Extract the [x, y] coordinate from the center of the cell holding the provided text.  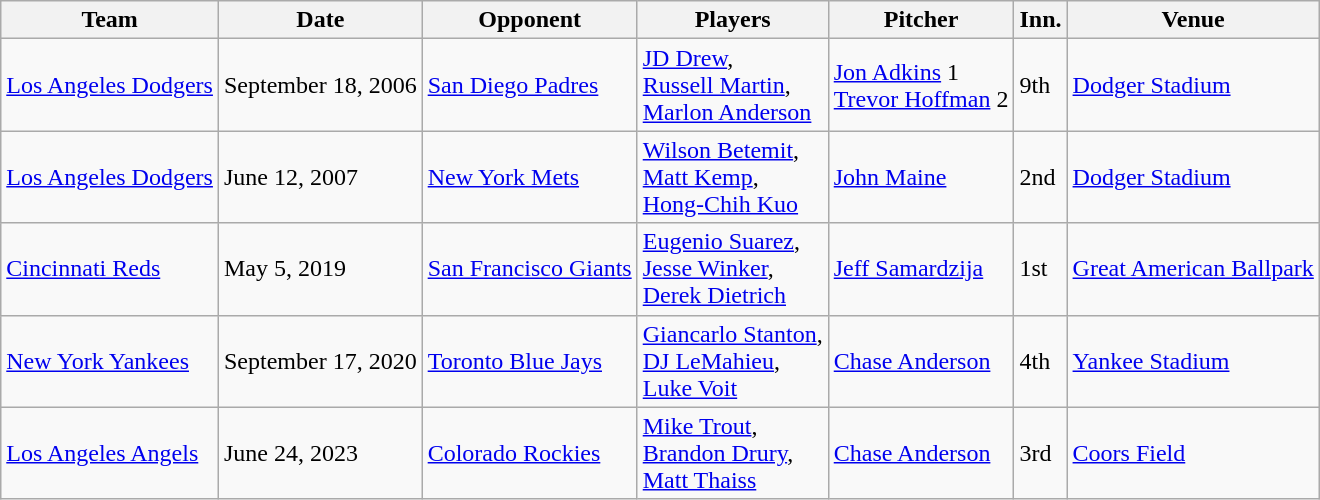
John Maine [921, 177]
JD Drew, Russell Martin, Marlon Anderson [732, 85]
September 17, 2020 [320, 361]
Los Angeles Angels [110, 453]
2nd [1040, 177]
San Diego Padres [530, 85]
Wilson Betemit, Matt Kemp, Hong-Chih Kuo [732, 177]
September 18, 2006 [320, 85]
Toronto Blue Jays [530, 361]
June 24, 2023 [320, 453]
Cincinnati Reds [110, 269]
Jon Adkins 1 Trevor Hoffman 2 [921, 85]
Colorado Rockies [530, 453]
4th [1040, 361]
Team [110, 20]
Inn. [1040, 20]
1st [1040, 269]
9th [1040, 85]
May 5, 2019 [320, 269]
Date [320, 20]
June 12, 2007 [320, 177]
Mike Trout, Brandon Drury,Matt Thaiss [732, 453]
Giancarlo Stanton, DJ LeMahieu, Luke Voit [732, 361]
New York Mets [530, 177]
New York Yankees [110, 361]
Yankee Stadium [1193, 361]
Great American Ballpark [1193, 269]
3rd [1040, 453]
Eugenio Suarez, Jesse Winker, Derek Dietrich [732, 269]
Players [732, 20]
Pitcher [921, 20]
San Francisco Giants [530, 269]
Opponent [530, 20]
Jeff Samardzija [921, 269]
Coors Field [1193, 453]
Venue [1193, 20]
